From the cell containing the given text, extract its center point as (x, y) coordinate. 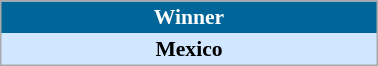
Mexico (189, 49)
Winner (189, 17)
